Determine the [x, y] coordinate at the center of the cell enclosing the given text.  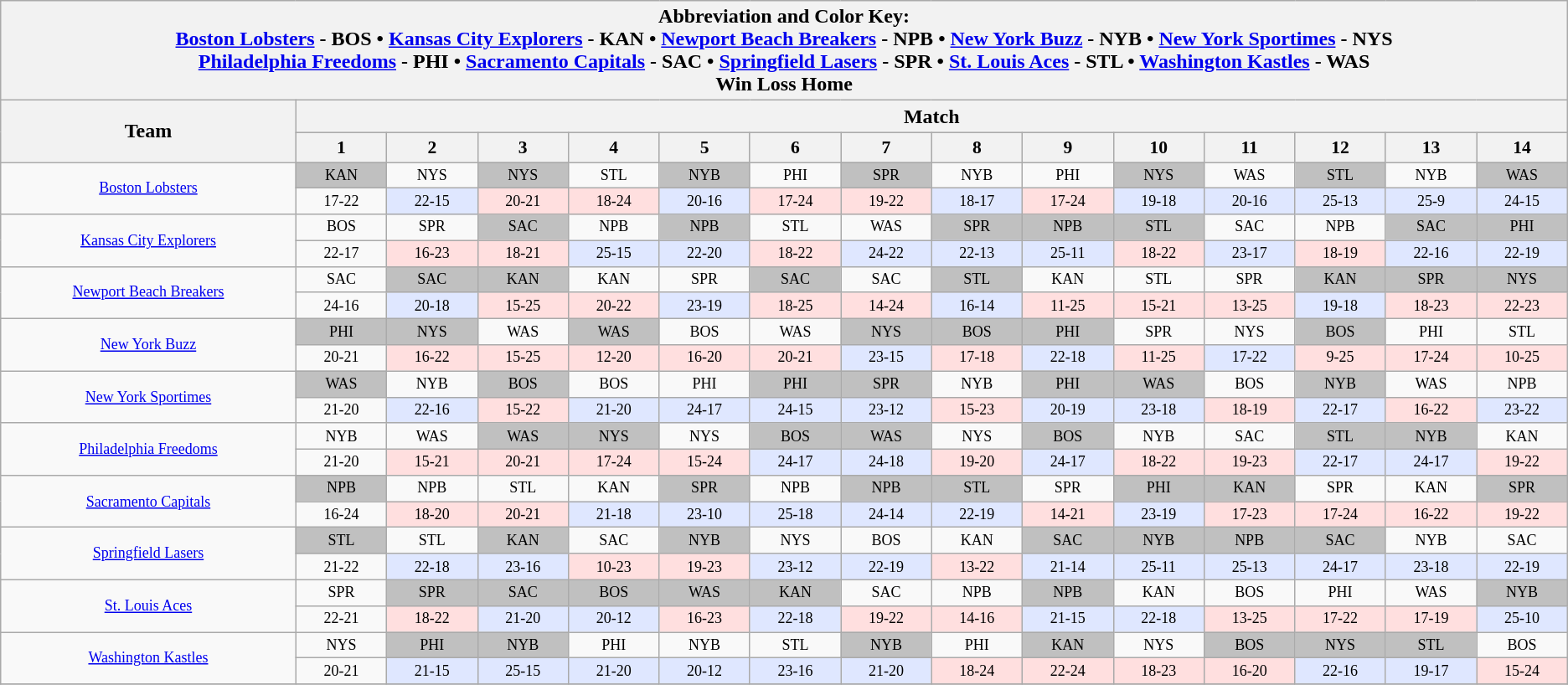
24-16 [341, 305]
13 [1431, 147]
Boston Lobsters [148, 188]
6 [795, 147]
20-22 [613, 305]
4 [613, 147]
17-19 [1431, 618]
18-17 [977, 201]
21-22 [341, 566]
23-10 [704, 514]
22-23 [1523, 305]
18-25 [795, 305]
22-15 [432, 201]
Springfield Lasers [148, 554]
Kansas City Explorers [148, 240]
16-24 [341, 514]
19-17 [1431, 672]
14-16 [977, 618]
Sacramento Capitals [148, 502]
7 [886, 147]
16-14 [977, 305]
10-23 [613, 566]
New York Buzz [148, 345]
20-19 [1068, 410]
22-13 [977, 253]
11 [1249, 147]
24-22 [886, 253]
9-25 [1340, 358]
25-10 [1523, 618]
Match [931, 116]
Team [148, 131]
21-14 [1068, 566]
25-18 [795, 514]
17-23 [1249, 514]
8 [977, 147]
9 [1068, 147]
14 [1523, 147]
23-22 [1523, 410]
14-21 [1068, 514]
18-20 [432, 514]
21-18 [613, 514]
18-21 [523, 253]
13-22 [977, 566]
24-14 [886, 514]
23-15 [886, 358]
10-25 [1523, 358]
St. Louis Aces [148, 605]
22-24 [1068, 672]
12 [1340, 147]
Philadelphia Freedoms [148, 449]
19-20 [977, 462]
2 [432, 147]
10 [1158, 147]
5 [704, 147]
Newport Beach Breakers [148, 292]
23-17 [1249, 253]
12-20 [613, 358]
3 [523, 147]
New York Sportimes [148, 397]
22-20 [704, 253]
17-18 [977, 358]
Washington Kastles [148, 658]
22-21 [341, 618]
15-23 [977, 410]
20-18 [432, 305]
15-22 [523, 410]
14-24 [886, 305]
24-18 [886, 462]
25-9 [1431, 201]
1 [341, 147]
